Find where the given text appears and provide that cell's center as (x, y) coordinate. 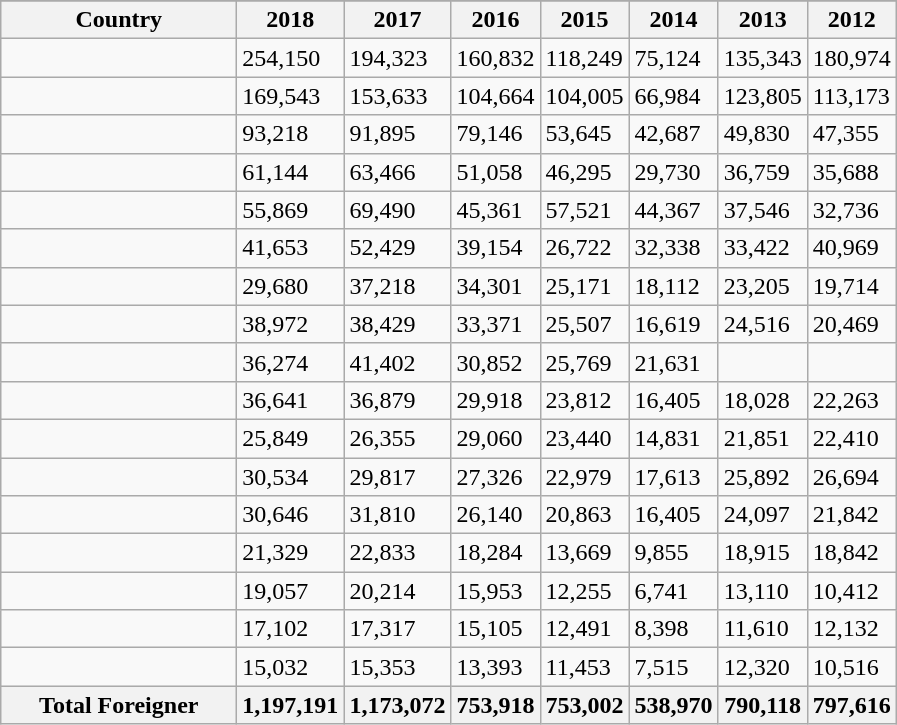
29,680 (290, 286)
12,320 (762, 667)
14,831 (674, 438)
57,521 (584, 210)
41,402 (398, 362)
49,830 (762, 134)
2017 (398, 20)
40,969 (852, 248)
18,112 (674, 286)
23,440 (584, 438)
18,028 (762, 400)
169,543 (290, 96)
1,173,072 (398, 705)
12,132 (852, 629)
753,918 (496, 705)
13,393 (496, 667)
Country (119, 20)
797,616 (852, 705)
39,154 (496, 248)
17,102 (290, 629)
66,984 (674, 96)
17,317 (398, 629)
32,338 (674, 248)
160,832 (496, 58)
21,329 (290, 553)
15,353 (398, 667)
753,002 (584, 705)
16,619 (674, 324)
51,058 (496, 172)
9,855 (674, 553)
44,367 (674, 210)
38,429 (398, 324)
26,722 (584, 248)
22,410 (852, 438)
75,124 (674, 58)
13,110 (762, 591)
32,736 (852, 210)
26,355 (398, 438)
15,953 (496, 591)
25,507 (584, 324)
41,653 (290, 248)
18,842 (852, 553)
91,895 (398, 134)
30,646 (290, 515)
20,214 (398, 591)
21,631 (674, 362)
22,979 (584, 477)
30,534 (290, 477)
29,730 (674, 172)
2012 (852, 20)
31,810 (398, 515)
6,741 (674, 591)
24,516 (762, 324)
7,515 (674, 667)
61,144 (290, 172)
26,694 (852, 477)
23,812 (584, 400)
37,218 (398, 286)
47,355 (852, 134)
34,301 (496, 286)
12,255 (584, 591)
10,516 (852, 667)
19,057 (290, 591)
118,249 (584, 58)
2016 (496, 20)
30,852 (496, 362)
2014 (674, 20)
55,869 (290, 210)
29,060 (496, 438)
17,613 (674, 477)
153,633 (398, 96)
2015 (584, 20)
11,610 (762, 629)
36,879 (398, 400)
13,669 (584, 553)
19,714 (852, 286)
23,205 (762, 286)
36,641 (290, 400)
104,005 (584, 96)
25,769 (584, 362)
18,915 (762, 553)
42,687 (674, 134)
113,173 (852, 96)
52,429 (398, 248)
Total Foreigner (119, 705)
135,343 (762, 58)
22,263 (852, 400)
15,105 (496, 629)
37,546 (762, 210)
33,371 (496, 324)
26,140 (496, 515)
2018 (290, 20)
104,664 (496, 96)
18,284 (496, 553)
46,295 (584, 172)
24,097 (762, 515)
194,323 (398, 58)
63,466 (398, 172)
29,918 (496, 400)
1,197,191 (290, 705)
180,974 (852, 58)
2013 (762, 20)
12,491 (584, 629)
45,361 (496, 210)
254,150 (290, 58)
69,490 (398, 210)
93,218 (290, 134)
538,970 (674, 705)
36,759 (762, 172)
123,805 (762, 96)
25,849 (290, 438)
27,326 (496, 477)
790,118 (762, 705)
79,146 (496, 134)
25,171 (584, 286)
11,453 (584, 667)
35,688 (852, 172)
21,851 (762, 438)
53,645 (584, 134)
33,422 (762, 248)
36,274 (290, 362)
22,833 (398, 553)
15,032 (290, 667)
10,412 (852, 591)
29,817 (398, 477)
8,398 (674, 629)
25,892 (762, 477)
20,863 (584, 515)
20,469 (852, 324)
21,842 (852, 515)
38,972 (290, 324)
